Locate the cell with the specified text and output its [X, Y] center coordinate. 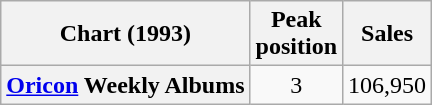
3 [296, 85]
Chart (1993) [126, 34]
106,950 [388, 85]
Peakposition [296, 34]
Oricon Weekly Albums [126, 85]
Sales [388, 34]
